Detect which cell encompasses the target text, then output its [X, Y] center coordinate. 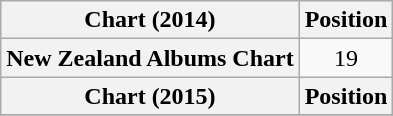
New Zealand Albums Chart [150, 58]
Chart (2015) [150, 96]
19 [346, 58]
Chart (2014) [150, 20]
